Determine the (X, Y) coordinate at the center of the cell enclosing the given text.  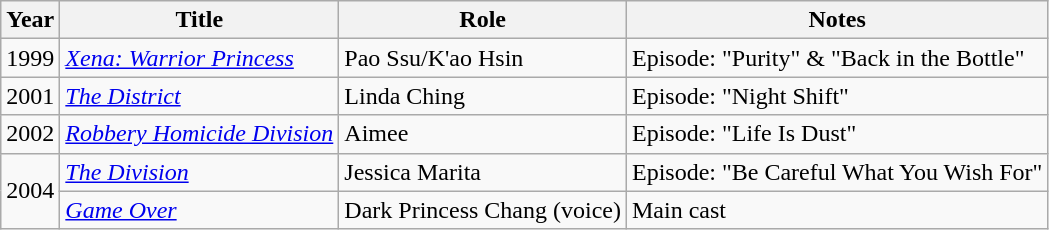
The District (200, 96)
Aimee (483, 134)
Linda Ching (483, 96)
Year (30, 20)
Jessica Marita (483, 172)
1999 (30, 58)
2001 (30, 96)
Episode: "Life Is Dust" (836, 134)
Episode: "Be Careful What You Wish For" (836, 172)
Episode: "Purity" & "Back in the Bottle" (836, 58)
Role (483, 20)
Title (200, 20)
Robbery Homicide Division (200, 134)
2004 (30, 191)
Pao Ssu/K'ao Hsin (483, 58)
Main cast (836, 210)
The Division (200, 172)
2002 (30, 134)
Dark Princess Chang (voice) (483, 210)
Notes (836, 20)
Xena: Warrior Princess (200, 58)
Episode: "Night Shift" (836, 96)
Game Over (200, 210)
